Output the [X, Y] coordinate of the center of the cell containing the given text.  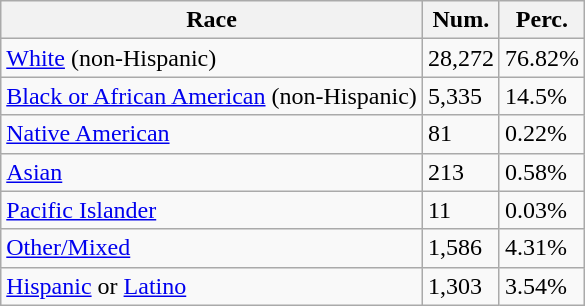
3.54% [542, 286]
0.58% [542, 172]
White (non-Hispanic) [212, 58]
213 [460, 172]
5,335 [460, 96]
Hispanic or Latino [212, 286]
Race [212, 20]
28,272 [460, 58]
1,303 [460, 286]
Num. [460, 20]
0.22% [542, 134]
Native American [212, 134]
1,586 [460, 248]
4.31% [542, 248]
76.82% [542, 58]
0.03% [542, 210]
Black or African American (non-Hispanic) [212, 96]
Asian [212, 172]
11 [460, 210]
14.5% [542, 96]
Perc. [542, 20]
Pacific Islander [212, 210]
81 [460, 134]
Other/Mixed [212, 248]
